Scan for the cell matching the given text and deliver its (x, y) coordinate at center. 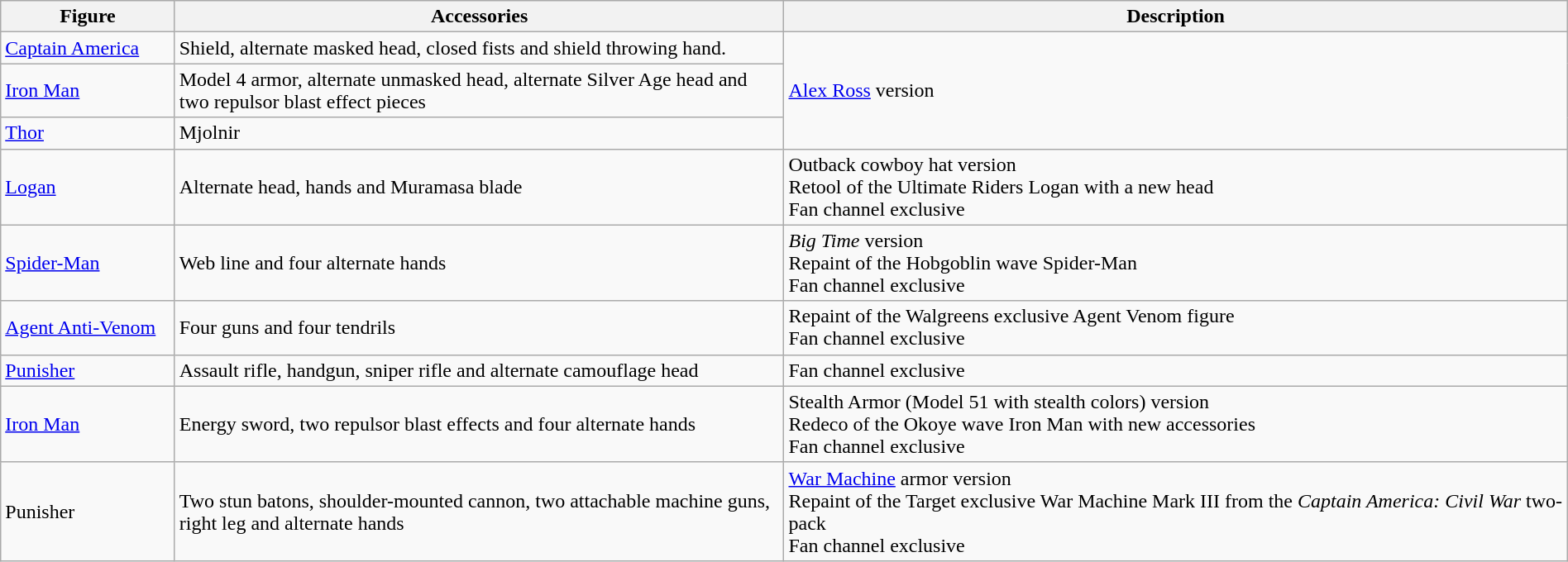
Model 4 armor, alternate unmasked head, alternate Silver Age head and two repulsor blast effect pieces (480, 91)
Description (1176, 17)
Web line and four alternate hands (480, 263)
Repaint of the Walgreens exclusive Agent Venom figureFan channel exclusive (1176, 327)
Mjolnir (480, 133)
Four guns and four tendrils (480, 327)
War Machine armor versionRepaint of the Target exclusive War Machine Mark III from the Captain America: Civil War two-packFan channel exclusive (1176, 511)
Alex Ross version (1176, 91)
Two stun batons, shoulder-mounted cannon, two attachable machine guns, right leg and alternate hands (480, 511)
Accessories (480, 17)
Stealth Armor (Model 51 with stealth colors) versionRedeco of the Okoye wave Iron Man with new accessoriesFan channel exclusive (1176, 424)
Outback cowboy hat versionRetool of the Ultimate Riders Logan with a new headFan channel exclusive (1176, 187)
Big Time versionRepaint of the Hobgoblin wave Spider-ManFan channel exclusive (1176, 263)
Agent Anti-Venom (88, 327)
Thor (88, 133)
Captain America (88, 48)
Alternate head, hands and Muramasa blade (480, 187)
Energy sword, two repulsor blast effects and four alternate hands (480, 424)
Assault rifle, handgun, sniper rifle and alternate camouflage head (480, 370)
Logan (88, 187)
Spider-Man (88, 263)
Fan channel exclusive (1176, 370)
Figure (88, 17)
Shield, alternate masked head, closed fists and shield throwing hand. (480, 48)
